From the cell containing the given text, extract its center point as (x, y) coordinate. 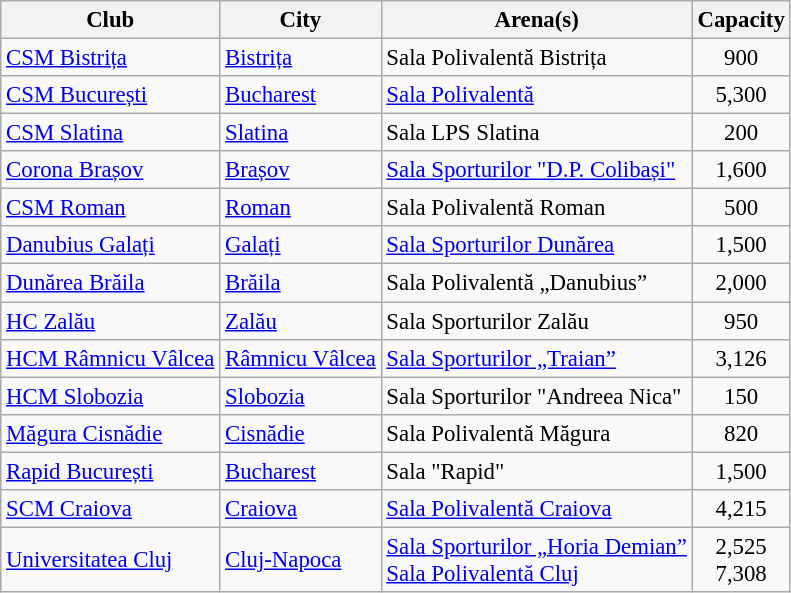
Bistrița (300, 58)
Cluj-Napoca (300, 560)
820 (741, 433)
Corona Brașov (110, 170)
SCM Craiova (110, 509)
CSM Slatina (110, 133)
150 (741, 396)
Brăila (300, 283)
Sala Polivalentă Bistrița (536, 58)
Sala Sporturilor „Horia Demian”Sala Polivalentă Cluj (536, 560)
2,000 (741, 283)
Sala Polivalentă (536, 95)
Sala Polivalentă „Danubius” (536, 283)
Arena(s) (536, 20)
Cisnădie (300, 433)
CSM București (110, 95)
Slatina (300, 133)
Sala "Rapid" (536, 471)
Universitatea Cluj (110, 560)
Dunărea Brăila (110, 283)
Rapid București (110, 471)
500 (741, 208)
HCM Râmnicu Vâlcea (110, 358)
Râmnicu Vâlcea (300, 358)
4,215 (741, 509)
Sala Sporturilor „Traian” (536, 358)
200 (741, 133)
3,126 (741, 358)
CSM Bistrița (110, 58)
5,300 (741, 95)
Galați (300, 245)
Sala LPS Slatina (536, 133)
2,5257,308 (741, 560)
Danubius Galați (110, 245)
Sala Sporturilor Dunărea (536, 245)
HC Zalău (110, 321)
Sala Polivalentă Roman (536, 208)
Zalău (300, 321)
1,600 (741, 170)
Sala Polivalentă Măgura (536, 433)
HCM Slobozia (110, 396)
City (300, 20)
Sala Sporturilor "D.P. Colibași" (536, 170)
Măgura Cisnădie (110, 433)
Sala Sporturilor "Andreea Nica" (536, 396)
CSM Roman (110, 208)
Capacity (741, 20)
Club (110, 20)
Roman (300, 208)
950 (741, 321)
Brașov (300, 170)
Sala Sporturilor Zalău (536, 321)
Slobozia (300, 396)
900 (741, 58)
Craiova (300, 509)
Sala Polivalentă Craiova (536, 509)
